Pinpoint the cell where the given text exists, returning its (x, y) midpoint coordinate. 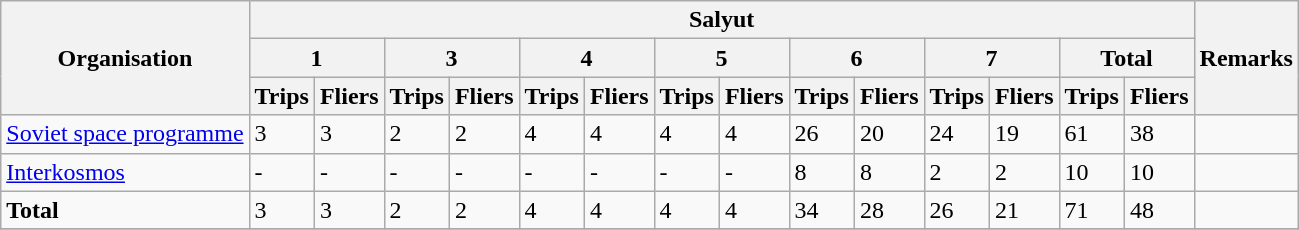
71 (1092, 210)
Remarks (1246, 58)
Interkosmos (125, 172)
1 (316, 58)
Organisation (125, 58)
6 (856, 58)
19 (1024, 134)
21 (1024, 210)
7 (992, 58)
48 (1159, 210)
28 (889, 210)
24 (956, 134)
Salyut (722, 20)
20 (889, 134)
Soviet space programme (125, 134)
34 (822, 210)
5 (722, 58)
38 (1159, 134)
61 (1092, 134)
